Determine the [X, Y] coordinate at the center of the cell enclosing the given text.  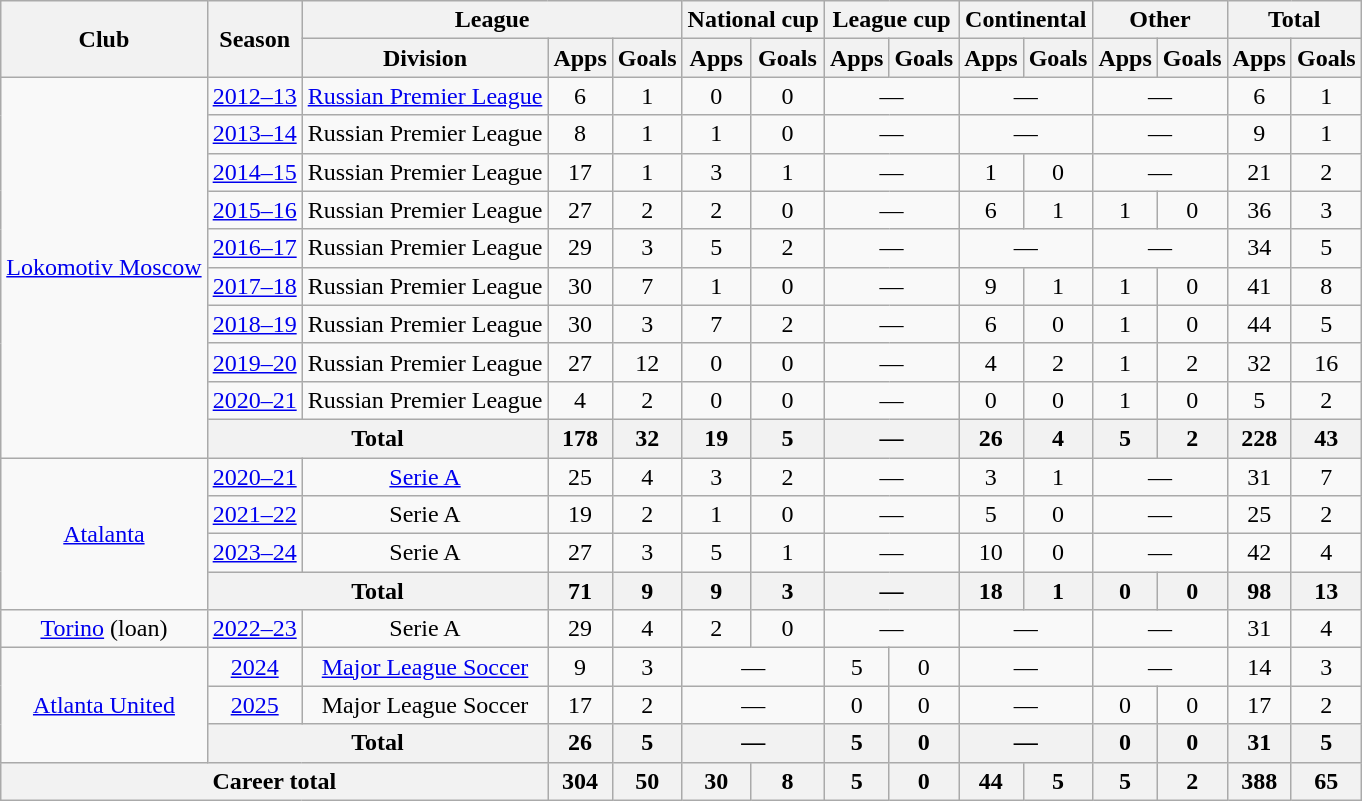
43 [1326, 438]
Torino (loan) [104, 629]
Atalanta [104, 534]
13 [1326, 591]
Club [104, 39]
36 [1259, 210]
Other [1160, 20]
League [492, 20]
65 [1326, 781]
2021–22 [254, 515]
2017–18 [254, 286]
Career total [274, 781]
2016–17 [254, 248]
71 [580, 591]
2015–16 [254, 210]
388 [1259, 781]
2018–19 [254, 324]
10 [991, 553]
2012–13 [254, 96]
Season [254, 39]
Lokomotiv Moscow [104, 268]
21 [1259, 172]
Continental [1026, 20]
2024 [254, 667]
50 [647, 781]
16 [1326, 362]
41 [1259, 286]
18 [991, 591]
42 [1259, 553]
League cup [891, 20]
2022–23 [254, 629]
14 [1259, 667]
Atlanta United [104, 705]
National cup [753, 20]
228 [1259, 438]
2025 [254, 705]
2019–20 [254, 362]
304 [580, 781]
2013–14 [254, 134]
34 [1259, 248]
Division [425, 58]
2023–24 [254, 553]
12 [647, 362]
2014–15 [254, 172]
98 [1259, 591]
178 [580, 438]
